Find where the given text appears and provide that cell's center as (X, Y) coordinate. 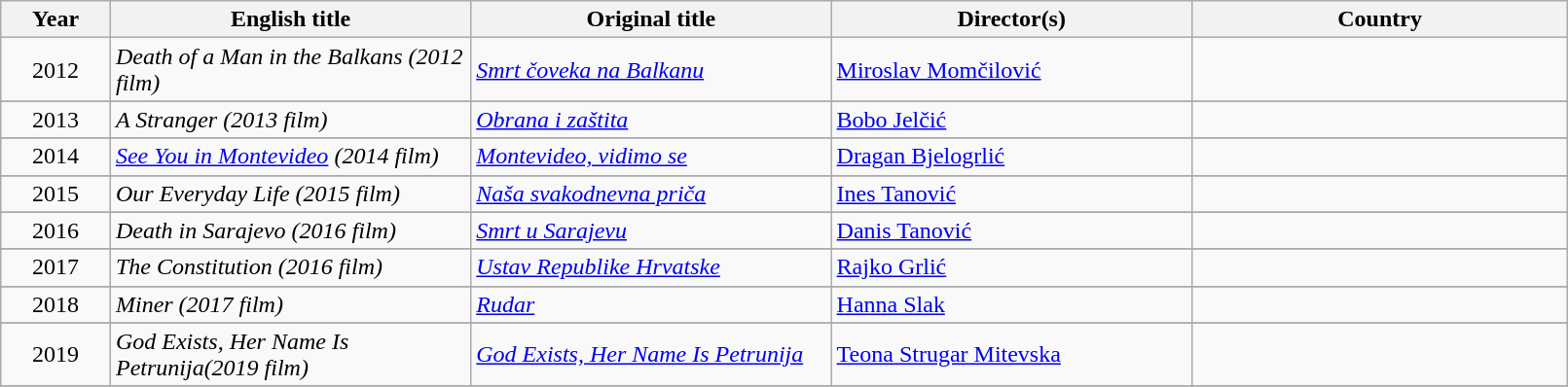
2012 (56, 70)
2014 (56, 157)
Original title (651, 19)
Rajko Grlić (1011, 267)
2016 (56, 230)
Miroslav Momčilović (1011, 70)
2019 (56, 354)
Dragan Bjelogrlić (1011, 157)
2018 (56, 304)
See You in Montevideo (2014 film) (290, 157)
Montevideo, vidimo se (651, 157)
God Exists, Her Name Is Petrunija(2019 film) (290, 354)
Obrana i zaštita (651, 120)
A Stranger (2013 film) (290, 120)
Death in Sarajevo (2016 film) (290, 230)
Year (56, 19)
Ines Tanović (1011, 193)
Ustav Republike Hrvatske (651, 267)
Rudar (651, 304)
2015 (56, 193)
Smrt u Sarajevu (651, 230)
Director(s) (1011, 19)
Danis Tanović (1011, 230)
Miner (2017 film) (290, 304)
2013 (56, 120)
English title (290, 19)
Country (1379, 19)
God Exists, Her Name Is Petrunija (651, 354)
Naša svakodnevna priča (651, 193)
Smrt čoveka na Balkanu (651, 70)
The Constitution (2016 film) (290, 267)
Teona Strugar Mitevska (1011, 354)
2017 (56, 267)
Our Everyday Life (2015 film) (290, 193)
Death of a Man in the Balkans (2012 film) (290, 70)
Hanna Slak (1011, 304)
Bobo Jelčić (1011, 120)
